Detect which cell encompasses the target text, then output its [X, Y] center coordinate. 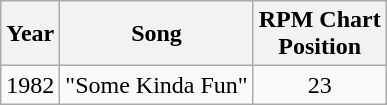
Year [30, 34]
1982 [30, 85]
Song [156, 34]
23 [320, 85]
"Some Kinda Fun" [156, 85]
RPM Chart Position [320, 34]
